Locate the cell with the specified text and output its [x, y] center coordinate. 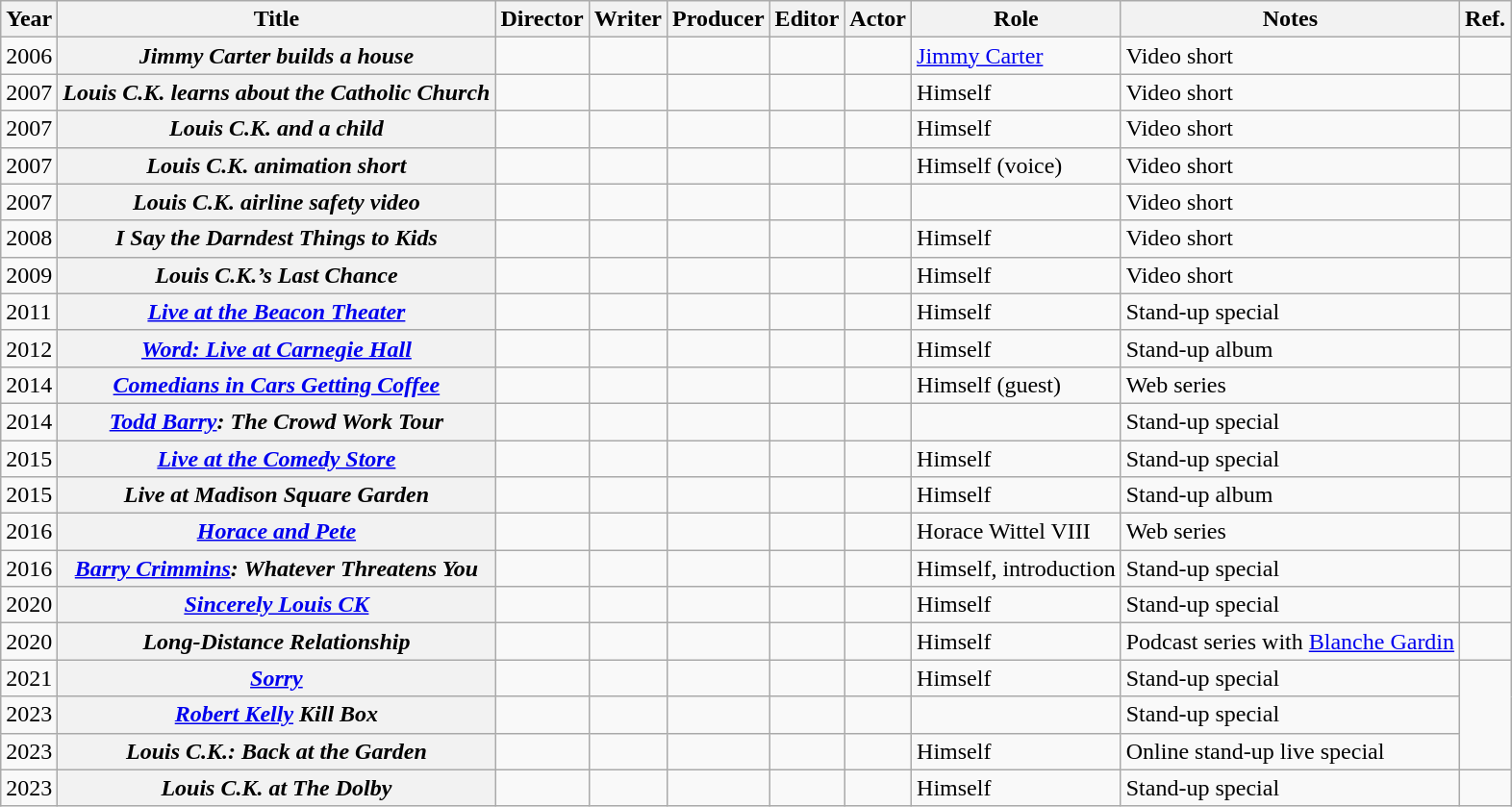
Horace Wittel VIII [1017, 532]
2012 [29, 348]
Louis C.K. animation short [277, 165]
Word: Live at Carnegie Hall [277, 348]
2011 [29, 312]
Himself, introduction [1017, 568]
Live at Madison Square Garden [277, 495]
Louis C.K. airline safety video [277, 202]
Comedians in Cars Getting Coffee [277, 385]
Jimmy Carter [1017, 56]
Sincerely Louis CK [277, 605]
Louis C.K.’s Last Chance [277, 275]
Live at the Comedy Store [277, 459]
Barry Crimmins: Whatever Threatens You [277, 568]
Editor [807, 19]
Title [277, 19]
Louis C.K.: Back at the Garden [277, 751]
2009 [29, 275]
Horace and Pete [277, 532]
Himself (guest) [1017, 385]
Long-Distance Relationship [277, 642]
2008 [29, 239]
Sorry [277, 678]
Louis C.K. learns about the Catholic Church [277, 92]
Role [1017, 19]
Louis C.K. at The Dolby [277, 788]
Notes [1290, 19]
Online stand-up live special [1290, 751]
Producer [718, 19]
Robert Kelly Kill Box [277, 715]
Podcast series with Blanche Gardin [1290, 642]
Todd Barry: The Crowd Work Tour [277, 421]
Ref. [1485, 19]
Jimmy Carter builds a house [277, 56]
Live at the Beacon Theater [277, 312]
I Say the Darndest Things to Kids [277, 239]
2006 [29, 56]
Director [542, 19]
Year [29, 19]
Writer [627, 19]
Himself (voice) [1017, 165]
Actor [878, 19]
2021 [29, 678]
Louis C.K. and a child [277, 129]
